Capture the cell that displays the provided text and extract its [x, y] central coordinate. 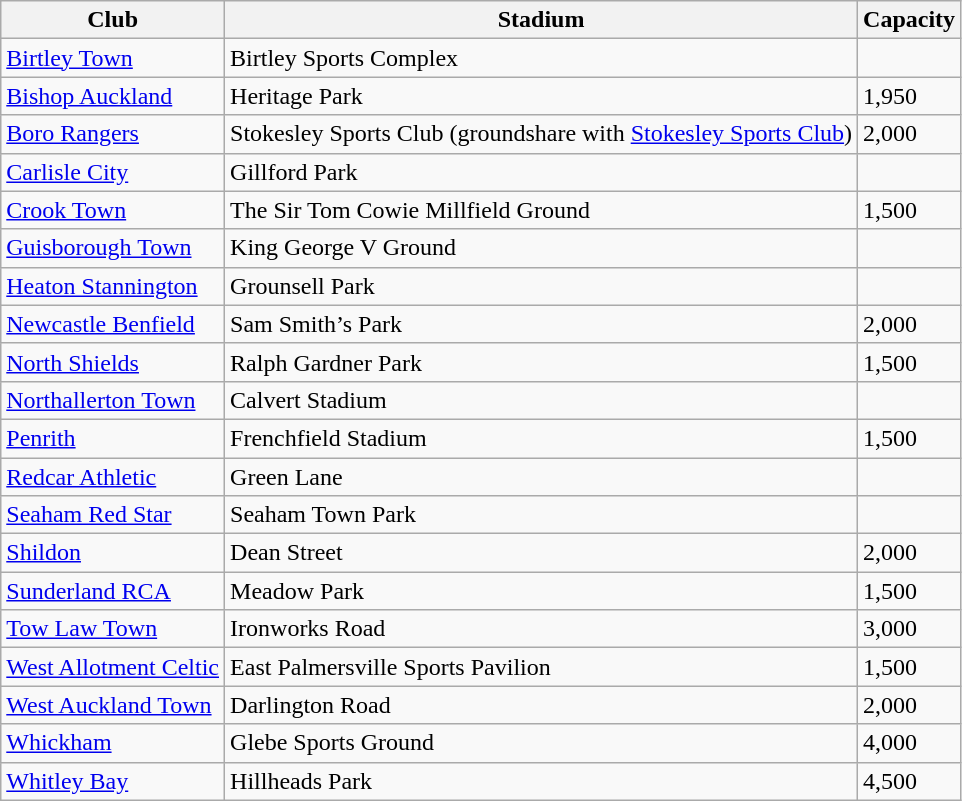
King George V Ground [542, 248]
Seaham Red Star [113, 515]
Hillheads Park [542, 781]
East Palmersville Sports Pavilion [542, 667]
4,000 [910, 743]
Club [113, 20]
Penrith [113, 438]
Carlisle City [113, 172]
Redcar Athletic [113, 477]
Stokesley Sports Club (groundshare with Stokesley Sports Club) [542, 134]
Stadium [542, 20]
Frenchfield Stadium [542, 438]
Ralph Gardner Park [542, 362]
Shildon [113, 553]
Guisborough Town [113, 248]
Green Lane [542, 477]
Birtley Town [113, 58]
The Sir Tom Cowie Millfield Ground [542, 210]
West Auckland Town [113, 705]
North Shields [113, 362]
Heaton Stannington [113, 286]
Dean Street [542, 553]
Darlington Road [542, 705]
Crook Town [113, 210]
Boro Rangers [113, 134]
Ironworks Road [542, 629]
Heritage Park [542, 96]
Northallerton Town [113, 400]
Sunderland RCA [113, 591]
Glebe Sports Ground [542, 743]
Grounsell Park [542, 286]
Whitley Bay [113, 781]
Newcastle Benfield [113, 324]
Whickham [113, 743]
4,500 [910, 781]
Sam Smith’s Park [542, 324]
West Allotment Celtic [113, 667]
Birtley Sports Complex [542, 58]
Capacity [910, 20]
Calvert Stadium [542, 400]
1,950 [910, 96]
Meadow Park [542, 591]
Gillford Park [542, 172]
3,000 [910, 629]
Tow Law Town [113, 629]
Seaham Town Park [542, 515]
Bishop Auckland [113, 96]
